Pinpoint the cell where the given text exists, returning its (x, y) midpoint coordinate. 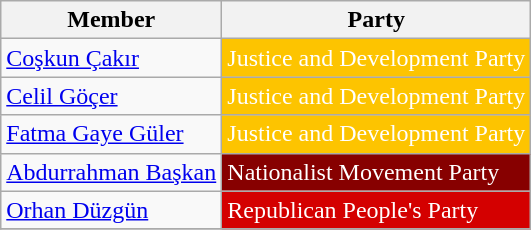
Celil Göçer (112, 96)
Party (376, 20)
Abdurrahman Başkan (112, 172)
Member (112, 20)
Coşkun Çakır (112, 58)
Nationalist Movement Party (376, 172)
Orhan Düzgün (112, 210)
Fatma Gaye Güler (112, 134)
Republican People's Party (376, 210)
